For the text-containing cell, return its midpoint in (x, y) coordinate format. 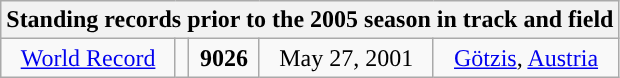
Standing records prior to the 2005 season in track and field (310, 20)
World Record (88, 58)
May 27, 2001 (346, 58)
Götzis, Austria (526, 58)
9026 (224, 58)
